For the text-containing cell, return its midpoint in [X, Y] coordinate format. 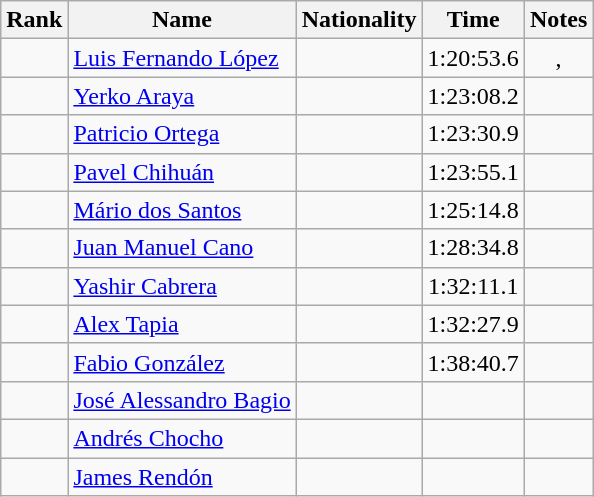
Yerko Araya [182, 96]
1:20:53.6 [473, 58]
Fabio González [182, 362]
José Alessandro Bagio [182, 400]
, [558, 58]
Notes [558, 20]
1:23:55.1 [473, 172]
1:32:27.9 [473, 324]
Pavel Chihuán [182, 172]
1:32:11.1 [473, 286]
Juan Manuel Cano [182, 248]
Nationality [359, 20]
Mário dos Santos [182, 210]
Rank [34, 20]
1:23:08.2 [473, 96]
Luis Fernando López [182, 58]
Alex Tapia [182, 324]
Time [473, 20]
Name [182, 20]
James Rendón [182, 477]
1:23:30.9 [473, 134]
Andrés Chocho [182, 438]
1:38:40.7 [473, 362]
Yashir Cabrera [182, 286]
1:28:34.8 [473, 248]
1:25:14.8 [473, 210]
Patricio Ortega [182, 134]
